Return the [X, Y] coordinate for the center point of the cell that contains the specified text.  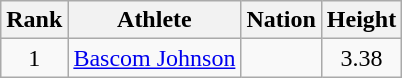
Athlete [154, 20]
Nation [281, 20]
Height [361, 20]
3.38 [361, 58]
Bascom Johnson [154, 58]
Rank [34, 20]
1 [34, 58]
